Locate the cell with the specified text and output its [x, y] center coordinate. 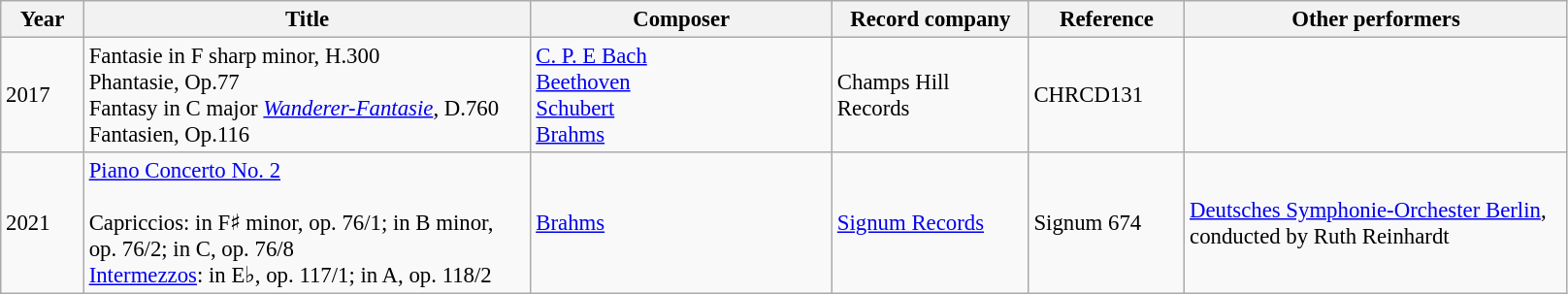
C. P. E BachBeethovenSchubertBrahms [681, 95]
Piano Concerto No. 2Capriccios: in F♯ minor, op. 76/1; in B minor, op. 76/2; in C, op. 76/8 Intermezzos: in E♭, op. 117/1; in A, op. 118/2 [307, 223]
Signum Records [931, 223]
Other performers [1376, 19]
Fantasie in F sharp minor, H.300Phantasie, Op.77Fantasy in C major Wanderer-Fantasie, D.760Fantasien, Op.116 [307, 95]
Reference [1106, 19]
Year [43, 19]
Champs Hill Records [931, 95]
Composer [681, 19]
2017 [43, 95]
2021 [43, 223]
Signum 674 [1106, 223]
Title [307, 19]
Record company [931, 19]
Deutsches Symphonie-Orchester Berlin, conducted by Ruth Reinhardt [1376, 223]
CHRCD131 [1106, 95]
Brahms [681, 223]
